From the cell containing the given text, extract its center point as [x, y] coordinate. 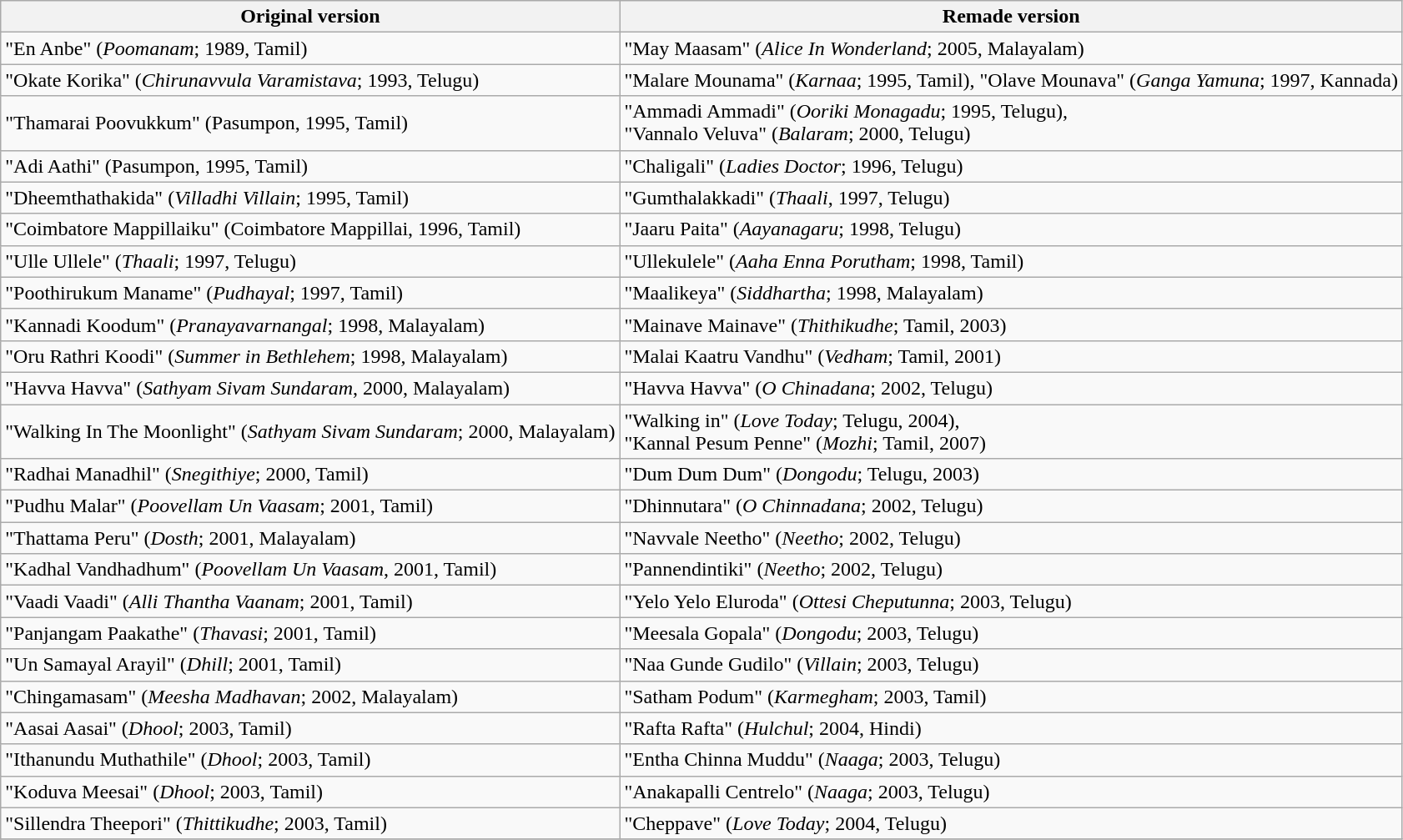
"Mainave Mainave" (Thithikudhe; Tamil, 2003) [1011, 324]
"Chingamasam" (Meesha Madhavan; 2002, Malayalam) [310, 697]
"Havva Havva" (O Chinadana; 2002, Telugu) [1011, 388]
"Jaaru Paita" (Aayanagaru; 1998, Telugu) [1011, 229]
"Havva Havva" (Sathyam Sivam Sundaram, 2000, Malayalam) [310, 388]
"Entha Chinna Muddu" (Naaga; 2003, Telugu) [1011, 760]
"Maalikeya" (Siddhartha; 1998, Malayalam) [1011, 293]
"Un Samayal Arayil" (Dhill; 2001, Tamil) [310, 665]
"Kadhal Vandhadhum" (Poovellam Un Vaasam, 2001, Tamil) [310, 570]
"Thattama Peru" (Dosth; 2001, Malayalam) [310, 538]
"Malai Kaatru Vandhu" (Vedham; Tamil, 2001) [1011, 356]
"Vaadi Vaadi" (Alli Thantha Vaanam; 2001, Tamil) [310, 601]
"Ammadi Ammadi" (Ooriki Monagadu; 1995, Telugu),"Vannalo Veluva" (Balaram; 2000, Telugu) [1011, 123]
"Anakapalli Centrelo" (Naaga; 2003, Telugu) [1011, 792]
"Dhinnutara" (O Chinnadana; 2002, Telugu) [1011, 506]
"Aasai Aasai" (Dhool; 2003, Tamil) [310, 728]
"Ithanundu Muthathile" (Dhool; 2003, Tamil) [310, 760]
"Coimbatore Mappillaiku" (Coimbatore Mappillai, 1996, Tamil) [310, 229]
"Satham Podum" (Karmegham; 2003, Tamil) [1011, 697]
"Ullekulele" (Aaha Enna Porutham; 1998, Tamil) [1011, 261]
"Sillendra Theepori" (Thittikudhe; 2003, Tamil) [310, 823]
"Malare Mounama" (Karnaa; 1995, Tamil), "Olave Mounava" (Ganga Yamuna; 1997, Kannada) [1011, 80]
"Poothirukum Maname" (Pudhayal; 1997, Tamil) [310, 293]
"Walking In The Moonlight" (Sathyam Sivam Sundaram; 2000, Malayalam) [310, 430]
"Cheppave" (Love Today; 2004, Telugu) [1011, 823]
"Dum Dum Dum" (Dongodu; Telugu, 2003) [1011, 475]
"Naa Gunde Gudilo" (Villain; 2003, Telugu) [1011, 665]
"Thamarai Poovukkum" (Pasumpon, 1995, Tamil) [310, 123]
"Rafta Rafta" (Hulchul; 2004, Hindi) [1011, 728]
"Pudhu Malar" (Poovellam Un Vaasam; 2001, Tamil) [310, 506]
"Navvale Neetho" (Neetho; 2002, Telugu) [1011, 538]
"Walking in" (Love Today; Telugu, 2004),"Kannal Pesum Penne" (Mozhi; Tamil, 2007) [1011, 430]
"Pannendintiki" (Neetho; 2002, Telugu) [1011, 570]
"Panjangam Paakathe" (Thavasi; 2001, Tamil) [310, 633]
"Adi Aathi" (Pasumpon, 1995, Tamil) [310, 166]
"Radhai Manadhil" (Snegithiye; 2000, Tamil) [310, 475]
"Chaligali" (Ladies Doctor; 1996, Telugu) [1011, 166]
"Ulle Ullele" (Thaali; 1997, Telugu) [310, 261]
"May Maasam" (Alice In Wonderland; 2005, Malayalam) [1011, 48]
Original version [310, 17]
"Yelo Yelo Eluroda" (Ottesi Cheputunna; 2003, Telugu) [1011, 601]
"Koduva Meesai" (Dhool; 2003, Tamil) [310, 792]
"Dheemthathakida" (Villadhi Villain; 1995, Tamil) [310, 198]
"Gumthalakkadi" (Thaali, 1997, Telugu) [1011, 198]
"Kannadi Koodum" (Pranayavarnangal; 1998, Malayalam) [310, 324]
"Oru Rathri Koodi" (Summer in Bethlehem; 1998, Malayalam) [310, 356]
"En Anbe" (Poomanam; 1989, Tamil) [310, 48]
"Meesala Gopala" (Dongodu; 2003, Telugu) [1011, 633]
"Okate Korika" (Chirunavvula Varamistava; 1993, Telugu) [310, 80]
Remade version [1011, 17]
